Return the (X, Y) coordinate for the center point of the cell that contains the specified text.  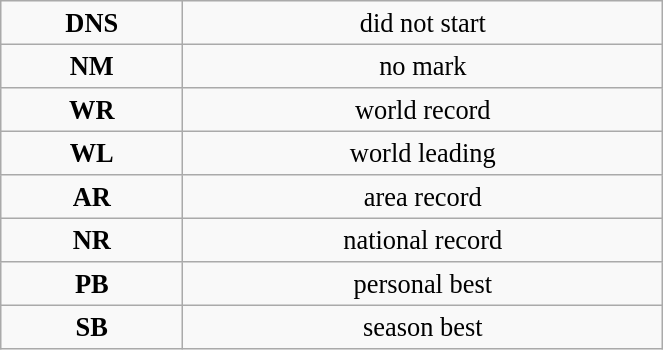
WR (92, 109)
NR (92, 240)
PB (92, 284)
AR (92, 197)
national record (423, 240)
world record (423, 109)
no mark (423, 66)
SB (92, 327)
personal best (423, 284)
area record (423, 197)
NM (92, 66)
DNS (92, 22)
season best (423, 327)
world leading (423, 153)
WL (92, 153)
did not start (423, 22)
